Locate the cell with the specified text and output its (X, Y) center coordinate. 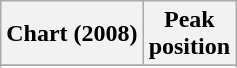
Chart (2008) (72, 34)
Peakposition (189, 34)
